Determine the (x, y) coordinate at the center of the cell enclosing the given text.  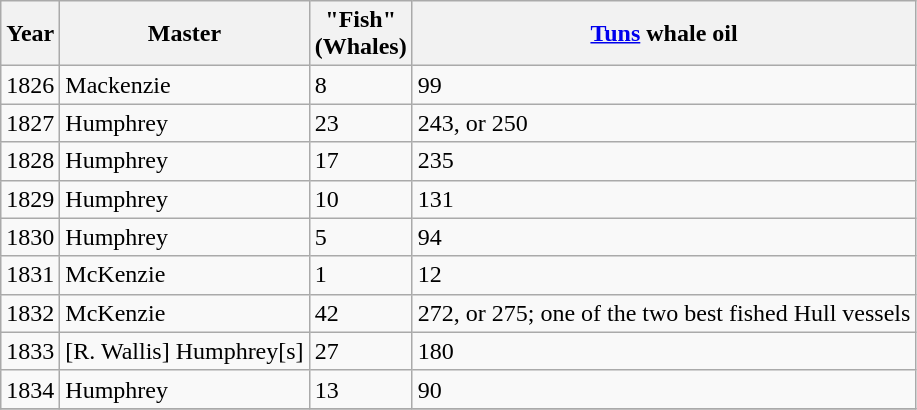
1834 (30, 389)
1828 (30, 161)
1832 (30, 313)
17 (360, 161)
Tuns whale oil (664, 34)
131 (664, 199)
1831 (30, 275)
Year (30, 34)
180 (664, 351)
243, or 250 (664, 123)
5 (360, 237)
13 (360, 389)
90 (664, 389)
1 (360, 275)
272, or 275; one of the two best fished Hull vessels (664, 313)
[R. Wallis] Humphrey[s] (184, 351)
27 (360, 351)
"Fish"(Whales) (360, 34)
94 (664, 237)
99 (664, 85)
8 (360, 85)
1826 (30, 85)
1830 (30, 237)
235 (664, 161)
Mackenzie (184, 85)
1829 (30, 199)
Master (184, 34)
1833 (30, 351)
10 (360, 199)
42 (360, 313)
23 (360, 123)
12 (664, 275)
1827 (30, 123)
